For the text-containing cell, return its midpoint in (x, y) coordinate format. 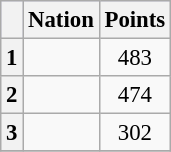
Nation (61, 20)
1 (12, 58)
474 (134, 95)
302 (134, 133)
Points (134, 20)
483 (134, 58)
3 (12, 133)
2 (12, 95)
